Provide the [x, y] coordinate of the cell's center where the given text is located.  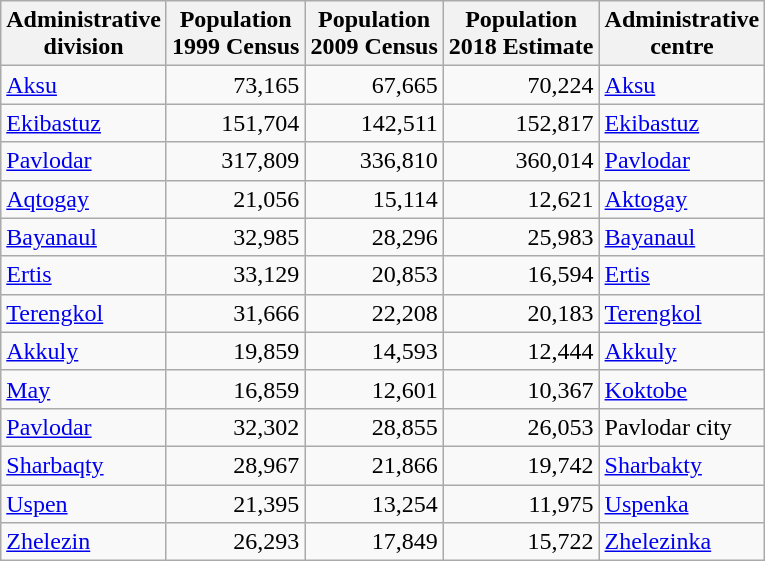
12,601 [374, 389]
13,254 [374, 503]
Uspenka [682, 503]
16,594 [521, 275]
32,302 [235, 427]
21,866 [374, 465]
33,129 [235, 275]
152,817 [521, 123]
21,395 [235, 503]
Sharbakty [682, 465]
28,967 [235, 465]
67,665 [374, 85]
31,666 [235, 313]
317,809 [235, 161]
Aqtogay [84, 199]
32,985 [235, 237]
Population 1999 Census [235, 34]
Pavlodar city [682, 427]
Population 2009 Census [374, 34]
70,224 [521, 85]
11,975 [521, 503]
151,704 [235, 123]
Sharbaqty [84, 465]
Uspen [84, 503]
28,296 [374, 237]
20,853 [374, 275]
25,983 [521, 237]
19,859 [235, 351]
Population 2018 Estimate [521, 34]
15,722 [521, 542]
360,014 [521, 161]
142,511 [374, 123]
Administrative division [84, 34]
Koktobe [682, 389]
73,165 [235, 85]
28,855 [374, 427]
21,056 [235, 199]
Zhelezinka [682, 542]
17,849 [374, 542]
10,367 [521, 389]
22,208 [374, 313]
26,293 [235, 542]
Administrative centre [682, 34]
12,621 [521, 199]
336,810 [374, 161]
12,444 [521, 351]
19,742 [521, 465]
26,053 [521, 427]
May [84, 389]
15,114 [374, 199]
20,183 [521, 313]
Zhelezin [84, 542]
14,593 [374, 351]
Aktogay [682, 199]
16,859 [235, 389]
